Return the [x, y] coordinate for the center point of the cell that contains the specified text.  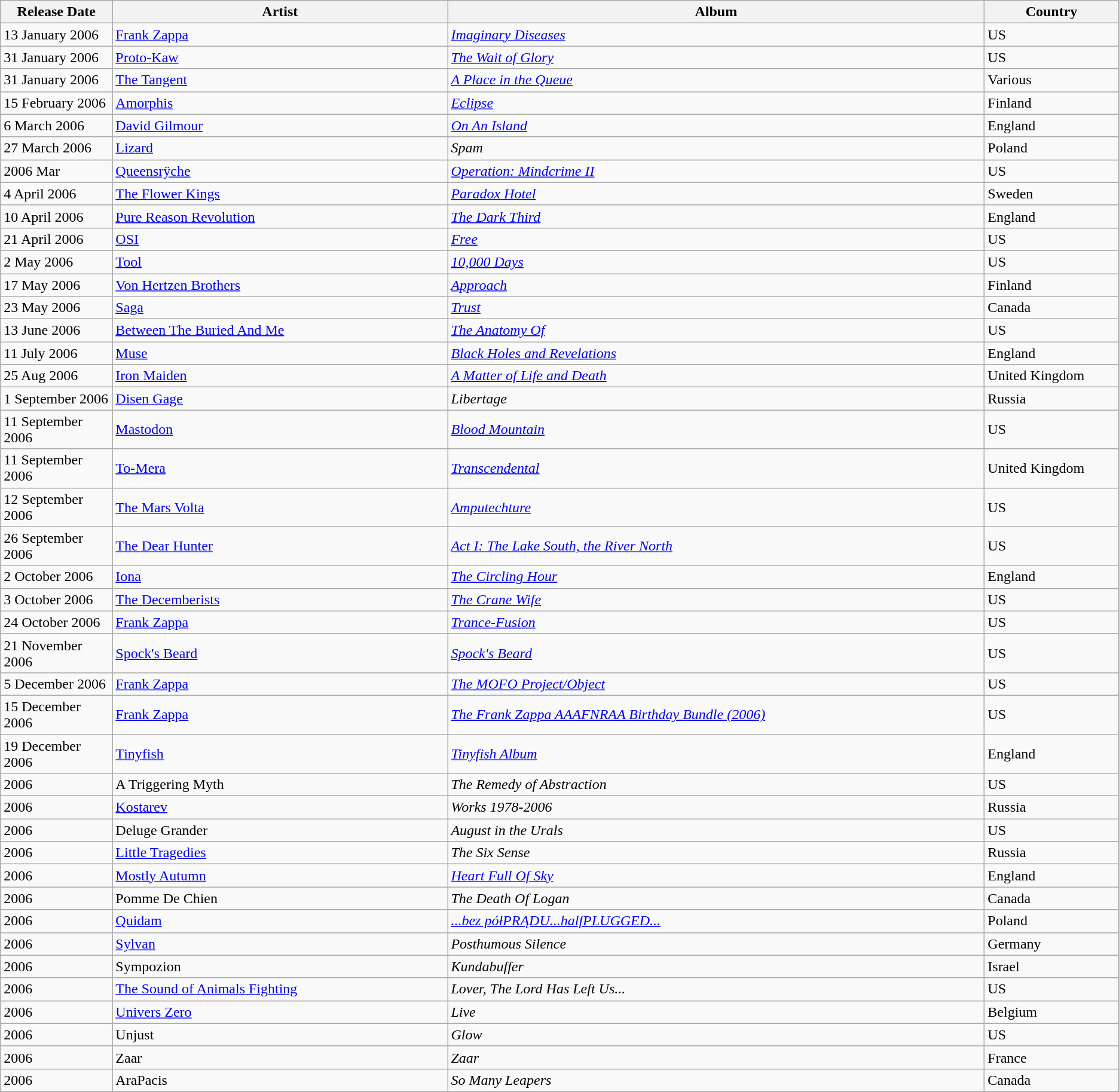
Imaginary Diseases [716, 35]
The Circling Hour [716, 577]
6 March 2006 [56, 126]
Trance-Fusion [716, 622]
The Frank Zappa AAAFNRAA Birthday Bundle (2006) [716, 715]
Sylvan [280, 944]
13 June 2006 [56, 331]
Iron Maiden [280, 376]
The Anatomy Of [716, 331]
3 October 2006 [56, 599]
August in the Urals [716, 830]
France [1051, 1057]
Univers Zero [280, 1012]
Artist [280, 12]
Unjust [280, 1035]
The Dear Hunter [280, 546]
Tool [280, 262]
The Wait of Glory [716, 57]
15 December 2006 [56, 715]
11 July 2006 [56, 353]
...bez półPRĄDU...halfPLUGGED... [716, 921]
The Six Sense [716, 853]
23 May 2006 [56, 308]
David Gilmour [280, 126]
Pure Reason Revolution [280, 216]
Transcendental [716, 469]
25 Aug 2006 [56, 376]
Pomme De Chien [280, 898]
10 April 2006 [56, 216]
Quidam [280, 921]
Disen Gage [280, 399]
Approach [716, 285]
2006 Mar [56, 171]
Release Date [56, 12]
19 December 2006 [56, 753]
Deluge Grander [280, 830]
Mastodon [280, 429]
Works 1978-2006 [716, 807]
Lover, The Lord Has Left Us... [716, 989]
Blood Mountain [716, 429]
The Sound of Animals Fighting [280, 989]
Paradox Hotel [716, 194]
A Place in the Queue [716, 80]
Iona [280, 577]
Free [716, 239]
Glow [716, 1035]
The Dark Third [716, 216]
5 December 2006 [56, 684]
Muse [280, 353]
Various [1051, 80]
4 April 2006 [56, 194]
Lizard [280, 148]
So Many Leapers [716, 1080]
17 May 2006 [56, 285]
Libertage [716, 399]
The MOFO Project/Object [716, 684]
The Death Of Logan [716, 898]
Kundabuffer [716, 966]
Tinyfish [280, 753]
Act I: The Lake South, the River North [716, 546]
The Remedy of Abstraction [716, 785]
The Decemberists [280, 599]
Live [716, 1012]
15 February 2006 [56, 103]
Trust [716, 308]
2 October 2006 [56, 577]
21 April 2006 [56, 239]
Mostly Autumn [280, 876]
Eclipse [716, 103]
Von Hertzen Brothers [280, 285]
Amputechture [716, 507]
The Crane Wife [716, 599]
10,000 Days [716, 262]
Amorphis [280, 103]
The Mars Volta [280, 507]
21 November 2006 [56, 653]
Country [1051, 12]
12 September 2006 [56, 507]
Sympozion [280, 966]
Heart Full Of Sky [716, 876]
Album [716, 12]
13 January 2006 [56, 35]
Black Holes and Revelations [716, 353]
Posthumous Silence [716, 944]
24 October 2006 [56, 622]
On An Island [716, 126]
Belgium [1051, 1012]
26 September 2006 [56, 546]
Operation: Mindcrime II [716, 171]
Tinyfish Album [716, 753]
Little Tragedies [280, 853]
Queensrÿche [280, 171]
The Tangent [280, 80]
2 May 2006 [56, 262]
Between The Buried And Me [280, 331]
Israel [1051, 966]
Proto-Kaw [280, 57]
Sweden [1051, 194]
A Matter of Life and Death [716, 376]
Saga [280, 308]
To-Mera [280, 469]
Kostarev [280, 807]
Germany [1051, 944]
1 September 2006 [56, 399]
AraPacis [280, 1080]
27 March 2006 [56, 148]
Spam [716, 148]
A Triggering Myth [280, 785]
The Flower Kings [280, 194]
OSI [280, 239]
